Find where the given text appears and provide that cell's center as [X, Y] coordinate. 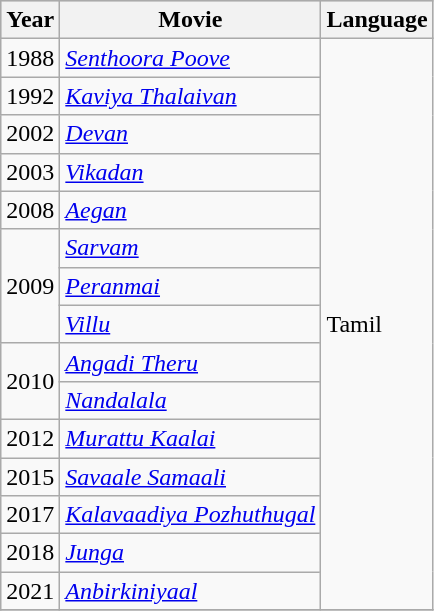
2017 [30, 515]
Kaviya Thalaivan [190, 96]
2010 [30, 381]
Aegan [190, 210]
2003 [30, 172]
1992 [30, 96]
Anbirkiniyaal [190, 591]
1988 [30, 58]
Murattu Kaalai [190, 438]
Kalavaadiya Pozhuthugal [190, 515]
2021 [30, 591]
Year [30, 20]
Peranmai [190, 286]
Tamil [377, 324]
2008 [30, 210]
Language [377, 20]
2018 [30, 553]
2009 [30, 286]
Angadi Theru [190, 362]
Villu [190, 324]
Sarvam [190, 248]
Senthoora Poove [190, 58]
Junga [190, 553]
Savaale Samaali [190, 477]
Nandalala [190, 400]
2015 [30, 477]
Vikadan [190, 172]
Movie [190, 20]
2012 [30, 438]
2002 [30, 134]
Devan [190, 134]
